Search for the cell housing the specified text and yield its [x, y] center coordinate. 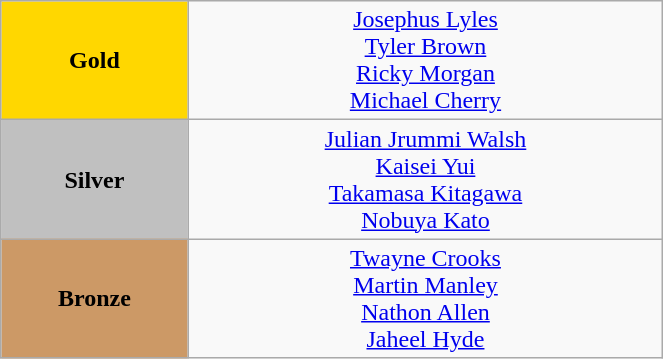
Josephus LylesTyler BrownRicky MorganMichael Cherry [426, 60]
Silver [94, 180]
Gold [94, 60]
Julian Jrummi WalshKaisei YuiTakamasa KitagawaNobuya Kato [426, 180]
Bronze [94, 298]
Twayne CrooksMartin ManleyNathon AllenJaheel Hyde [426, 298]
